From the cell containing the given text, extract its center point as [X, Y] coordinate. 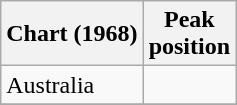
Chart (1968) [72, 34]
Australia [72, 85]
Peakposition [189, 34]
